Scan for the cell matching the given text and deliver its (x, y) coordinate at center. 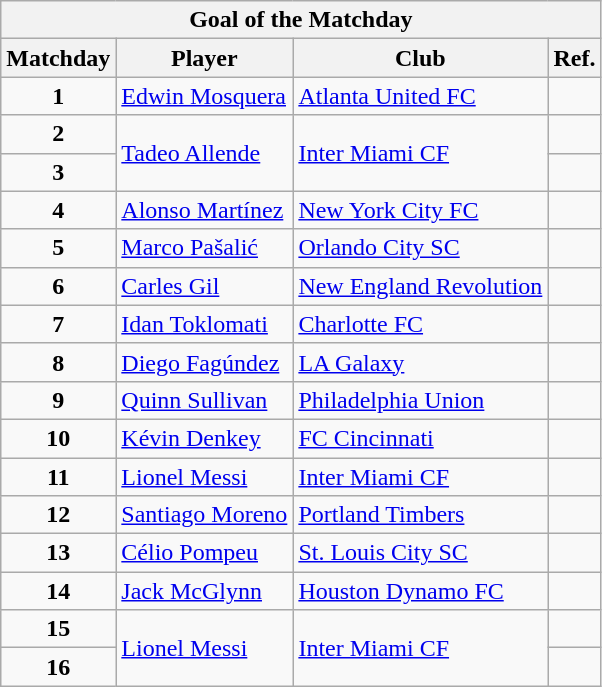
10 (58, 438)
Matchday (58, 58)
4 (58, 210)
14 (58, 591)
16 (58, 667)
Kévin Denkey (204, 438)
11 (58, 477)
FC Cincinnati (420, 438)
12 (58, 515)
3 (58, 172)
Célio Pompeu (204, 553)
9 (58, 400)
13 (58, 553)
Portland Timbers (420, 515)
Goal of the Matchday (301, 20)
Edwin Mosquera (204, 96)
Club (420, 58)
Philadelphia Union (420, 400)
New York City FC (420, 210)
Jack McGlynn (204, 591)
Charlotte FC (420, 324)
Idan Toklomati (204, 324)
Marco Pašalić (204, 248)
1 (58, 96)
New England Revolution (420, 286)
Orlando City SC (420, 248)
Diego Fagúndez (204, 362)
Quinn Sullivan (204, 400)
Carles Gil (204, 286)
2 (58, 134)
5 (58, 248)
Houston Dynamo FC (420, 591)
6 (58, 286)
Player (204, 58)
8 (58, 362)
Atlanta United FC (420, 96)
Ref. (574, 58)
7 (58, 324)
LA Galaxy (420, 362)
St. Louis City SC (420, 553)
Santiago Moreno (204, 515)
15 (58, 629)
Tadeo Allende (204, 153)
Alonso Martínez (204, 210)
